Output the (x, y) coordinate of the center of the cell containing the given text.  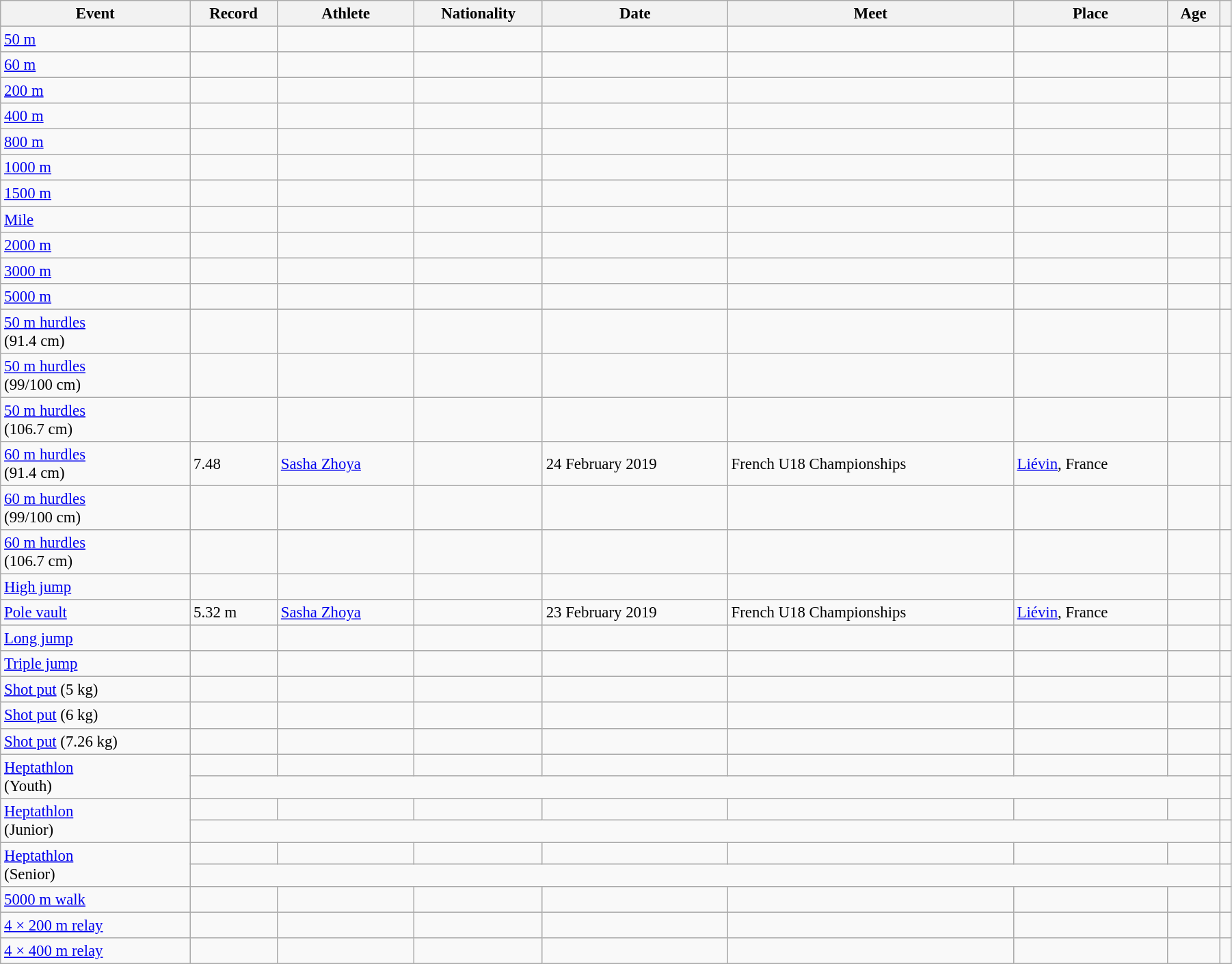
50 m hurdles(106.7 cm) (96, 420)
Athlete (346, 14)
Meet (870, 14)
Mile (96, 219)
Shot put (6 kg) (96, 716)
60 m hurdles(91.4 cm) (96, 464)
Shot put (5 kg) (96, 690)
Heptathlon(Senior) (96, 864)
4 × 200 m relay (96, 925)
Long jump (96, 639)
4 × 400 m relay (96, 951)
5000 m walk (96, 900)
200 m (96, 91)
Shot put (7.26 kg) (96, 741)
60 m hurdles(106.7 cm) (96, 552)
2000 m (96, 245)
Heptathlon(Youth) (96, 777)
1000 m (96, 168)
24 February 2019 (634, 464)
50 m (96, 40)
800 m (96, 142)
50 m hurdles(91.4 cm) (96, 331)
5.32 m (234, 613)
5000 m (96, 296)
1500 m (96, 193)
Pole vault (96, 613)
Date (634, 14)
Triple jump (96, 664)
7.48 (234, 464)
23 February 2019 (634, 613)
60 m hurdles(99/100 cm) (96, 507)
60 m (96, 65)
Record (234, 14)
Event (96, 14)
Heptathlon(Junior) (96, 820)
3000 m (96, 271)
400 m (96, 116)
Age (1193, 14)
Place (1090, 14)
High jump (96, 587)
50 m hurdles(99/100 cm) (96, 376)
Nationality (479, 14)
